Return the (X, Y) coordinate for the center point of the cell that contains the specified text.  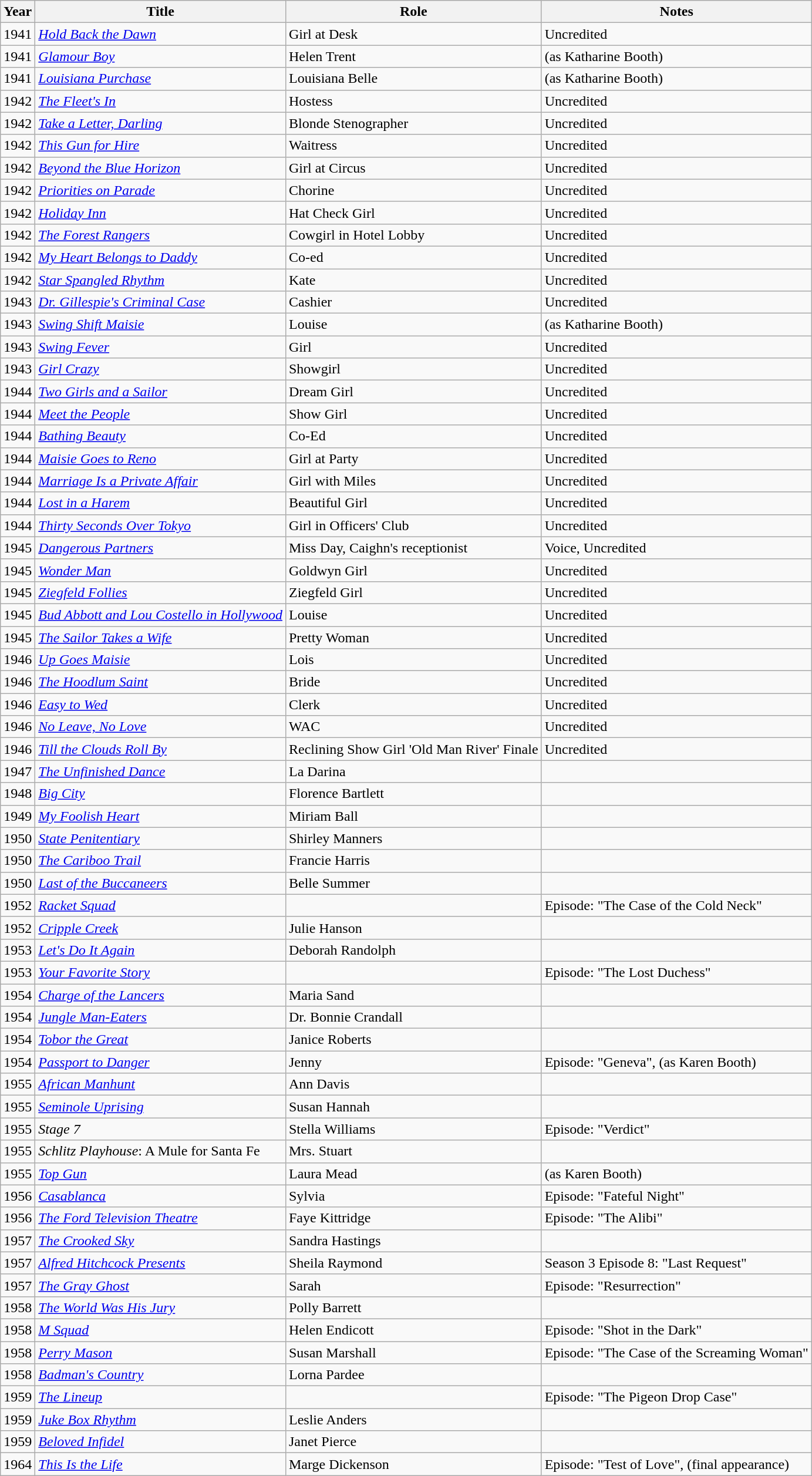
Racket Squad (161, 905)
Kate (413, 280)
Lois (413, 660)
Notes (676, 12)
Cowgirl in Hotel Lobby (413, 235)
Jungle Man-Eaters (161, 1017)
Year (18, 12)
Maisie Goes to Reno (161, 459)
This Gun for Hire (161, 146)
Bathing Beauty (161, 436)
Mrs. Stuart (413, 1151)
Dream Girl (413, 392)
Episode: "The Case of the Cold Neck" (676, 905)
Episode: "Resurrection" (676, 1285)
Glamour Boy (161, 56)
1948 (18, 794)
Easy to Wed (161, 705)
Thirty Seconds Over Tokyo (161, 525)
Wonder Man (161, 570)
Lorna Pardee (413, 1375)
Priorities on Parade (161, 190)
Ziegfeld Girl (413, 592)
Perry Mason (161, 1352)
Stella Williams (413, 1129)
No Leave, No Love (161, 727)
Charge of the Lancers (161, 995)
Janice Roberts (413, 1040)
Marge Dickenson (413, 1464)
Take a Letter, Darling (161, 123)
Title (161, 12)
Sandra Hastings (413, 1241)
1947 (18, 771)
Maria Sand (413, 995)
Miss Day, Caighn's receptionist (413, 548)
Swing Shift Maisie (161, 325)
Beyond the Blue Horizon (161, 168)
Last of the Buccaneers (161, 883)
African Manhunt (161, 1084)
Dr. Gillespie's Criminal Case (161, 302)
Ann Davis (413, 1084)
Susan Marshall (413, 1352)
Voice, Uncredited (676, 548)
Alfred Hitchcock Presents (161, 1263)
Let's Do It Again (161, 950)
The Sailor Takes a Wife (161, 637)
Stage 7 (161, 1129)
Star Spangled Rhythm (161, 280)
Louisiana Purchase (161, 79)
Lost in a Harem (161, 503)
Seminole Uprising (161, 1107)
The Unfinished Dance (161, 771)
Casablanca (161, 1196)
Helen Endicott (413, 1330)
The Ford Television Theatre (161, 1218)
The Cariboo Trail (161, 861)
Episode: "Geneva", (as Karen Booth) (676, 1062)
Clerk (413, 705)
Episode: "Verdict" (676, 1129)
Laura Mead (413, 1174)
Girl at Party (413, 459)
My Foolish Heart (161, 816)
Showgirl (413, 369)
Janet Pierce (413, 1442)
Sheila Raymond (413, 1263)
Pretty Woman (413, 637)
Florence Bartlett (413, 794)
Susan Hannah (413, 1107)
Chorine (413, 190)
Co-Ed (413, 436)
Jenny (413, 1062)
Girl at Desk (413, 34)
My Heart Belongs to Daddy (161, 257)
Two Girls and a Sailor (161, 392)
Dangerous Partners (161, 548)
Holiday Inn (161, 213)
Shirley Manners (413, 838)
(as Karen Booth) (676, 1174)
Top Gun (161, 1174)
Badman's Country (161, 1375)
Episode: "Shot in the Dark" (676, 1330)
Ziegfeld Follies (161, 592)
Girl at Circus (413, 168)
Co-ed (413, 257)
Deborah Randolph (413, 950)
Reclining Show Girl 'Old Man River' Finale (413, 749)
Cripple Creek (161, 928)
Till the Clouds Roll By (161, 749)
Big City (161, 794)
Blonde Stenographer (413, 123)
WAC (413, 727)
The Hoodlum Saint (161, 682)
The Lineup (161, 1397)
Bride (413, 682)
Season 3 Episode 8: "Last Request" (676, 1263)
Episode: "Fateful Night" (676, 1196)
1964 (18, 1464)
Hat Check Girl (413, 213)
This Is the Life (161, 1464)
Episode: "The Alibi" (676, 1218)
Louisiana Belle (413, 79)
Girl Crazy (161, 369)
Show Girl (413, 414)
Belle Summer (413, 883)
Juke Box Rhythm (161, 1420)
1949 (18, 816)
Swing Fever (161, 347)
La Darina (413, 771)
Girl (413, 347)
Waitress (413, 146)
Episode: "Test of Love", (final appearance) (676, 1464)
Beautiful Girl (413, 503)
Marriage Is a Private Affair (161, 481)
Beloved Infidel (161, 1442)
State Penitentiary (161, 838)
The Forest Rangers (161, 235)
The Crooked Sky (161, 1241)
Polly Barrett (413, 1307)
Passport to Danger (161, 1062)
Girl in Officers' Club (413, 525)
Role (413, 12)
Francie Harris (413, 861)
M Squad (161, 1330)
Episode: "The Case of the Screaming Woman" (676, 1352)
Leslie Anders (413, 1420)
Dr. Bonnie Crandall (413, 1017)
Julie Hanson (413, 928)
Helen Trent (413, 56)
The Gray Ghost (161, 1285)
Meet the People (161, 414)
Episode: "The Lost Duchess" (676, 972)
Your Favorite Story (161, 972)
Girl with Miles (413, 481)
Episode: "The Pigeon Drop Case" (676, 1397)
Hostess (413, 101)
Miriam Ball (413, 816)
Cashier (413, 302)
Bud Abbott and Lou Costello in Hollywood (161, 615)
Sylvia (413, 1196)
Schlitz Playhouse: A Mule for Santa Fe (161, 1151)
Sarah (413, 1285)
Tobor the Great (161, 1040)
The Fleet's In (161, 101)
Up Goes Maisie (161, 660)
The World Was His Jury (161, 1307)
Goldwyn Girl (413, 570)
Faye Kittridge (413, 1218)
Hold Back the Dawn (161, 34)
